Return (x, y) of the center of cell containing provided text 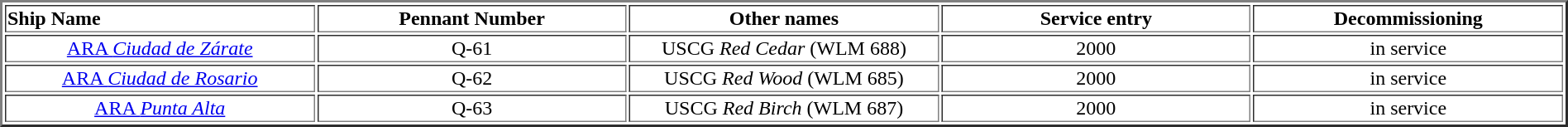
Q-61 (471, 48)
Q-62 (471, 78)
USCG Red Cedar (WLM 688) (784, 48)
Decommissioning (1408, 18)
USCG Red Wood (WLM 685) (784, 78)
ARA Punta Alta (160, 108)
Other names (784, 18)
Ship Name (160, 18)
ARA Ciudad de Rosario (160, 78)
Q-63 (471, 108)
Service entry (1096, 18)
ARA Ciudad de Zárate (160, 48)
Pennant Number (471, 18)
USCG Red Birch (WLM 687) (784, 108)
